Identify which cell holds the provided text, then report its [X, Y] central coordinate. 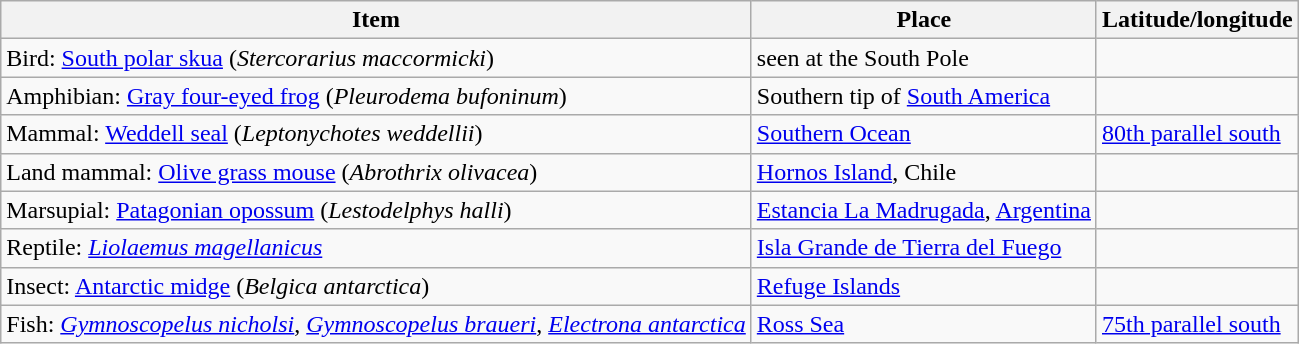
Amphibian: Gray four-eyed frog (Pleurodema bufoninum) [376, 96]
Isla Grande de Tierra del Fuego [924, 248]
Estancia La Madrugada, Argentina [924, 210]
Land mammal: Olive grass mouse (Abrothrix olivacea) [376, 172]
Bird: South polar skua (Stercorarius maccormicki) [376, 58]
Refuge Islands [924, 286]
Reptile: Liolaemus magellanicus [376, 248]
Southern tip of South America [924, 96]
Latitude/longitude [1197, 20]
80th parallel south [1197, 134]
Insect: Antarctic midge (Belgica antarctica) [376, 286]
Mammal: Weddell seal (Leptonychotes weddellii) [376, 134]
Marsupial: Patagonian opossum (Lestodelphys halli) [376, 210]
Hornos Island, Chile [924, 172]
Southern Ocean [924, 134]
seen at the South Pole [924, 58]
Ross Sea [924, 324]
75th parallel south [1197, 324]
Item [376, 20]
Place [924, 20]
Fish: Gymnoscopelus nicholsi, Gymnoscopelus braueri, Electrona antarctica [376, 324]
